Search for the cell housing the specified text and yield its (x, y) center coordinate. 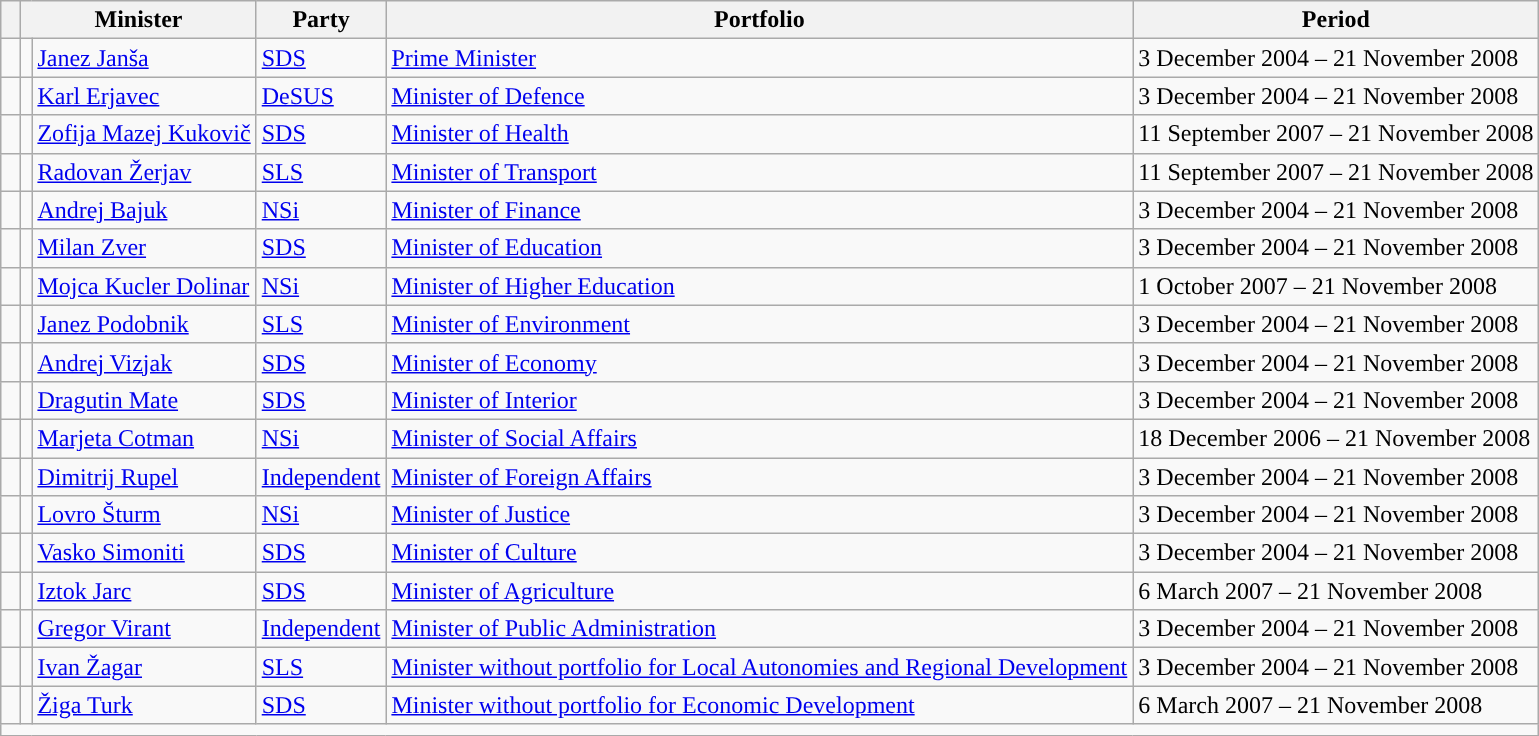
Prime Minister (760, 58)
Ivan Žagar (144, 667)
Period (1336, 20)
Minister of Interior (760, 400)
DeSUS (321, 96)
Radovan Žerjav (144, 172)
Marjeta Cotman (144, 438)
Janez Podobnik (144, 324)
Andrej Bajuk (144, 210)
Milan Zver (144, 248)
Andrej Vizjak (144, 362)
Minister of Defence (760, 96)
Minister without portfolio for Local Autonomies and Regional Development (760, 667)
Mojca Kucler Dolinar (144, 286)
Gregor Virant (144, 629)
Minister of Health (760, 134)
18 December 2006 – 21 November 2008 (1336, 438)
Lovro Šturm (144, 515)
Dimitrij Rupel (144, 477)
Žiga Turk (144, 705)
Minister of Public Administration (760, 629)
Minister of Education (760, 248)
Dragutin Mate (144, 400)
Minister of Transport (760, 172)
Minister of Foreign Affairs (760, 477)
Vasko Simoniti (144, 553)
Zofija Mazej Kukovič (144, 134)
1 October 2007 – 21 November 2008 (1336, 286)
Janez Janša (144, 58)
Minister without portfolio for Economic Development (760, 705)
Minister of Economy (760, 362)
Portfolio (760, 20)
Minister of Agriculture (760, 591)
Minister (138, 20)
Party (321, 20)
Minister of Higher Education (760, 286)
Karl Erjavec (144, 96)
Minister of Justice (760, 515)
Iztok Jarc (144, 591)
Minister of Culture (760, 553)
Minister of Finance (760, 210)
Minister of Environment (760, 324)
Minister of Social Affairs (760, 438)
